Scan for the cell matching the given text and deliver its (x, y) coordinate at center. 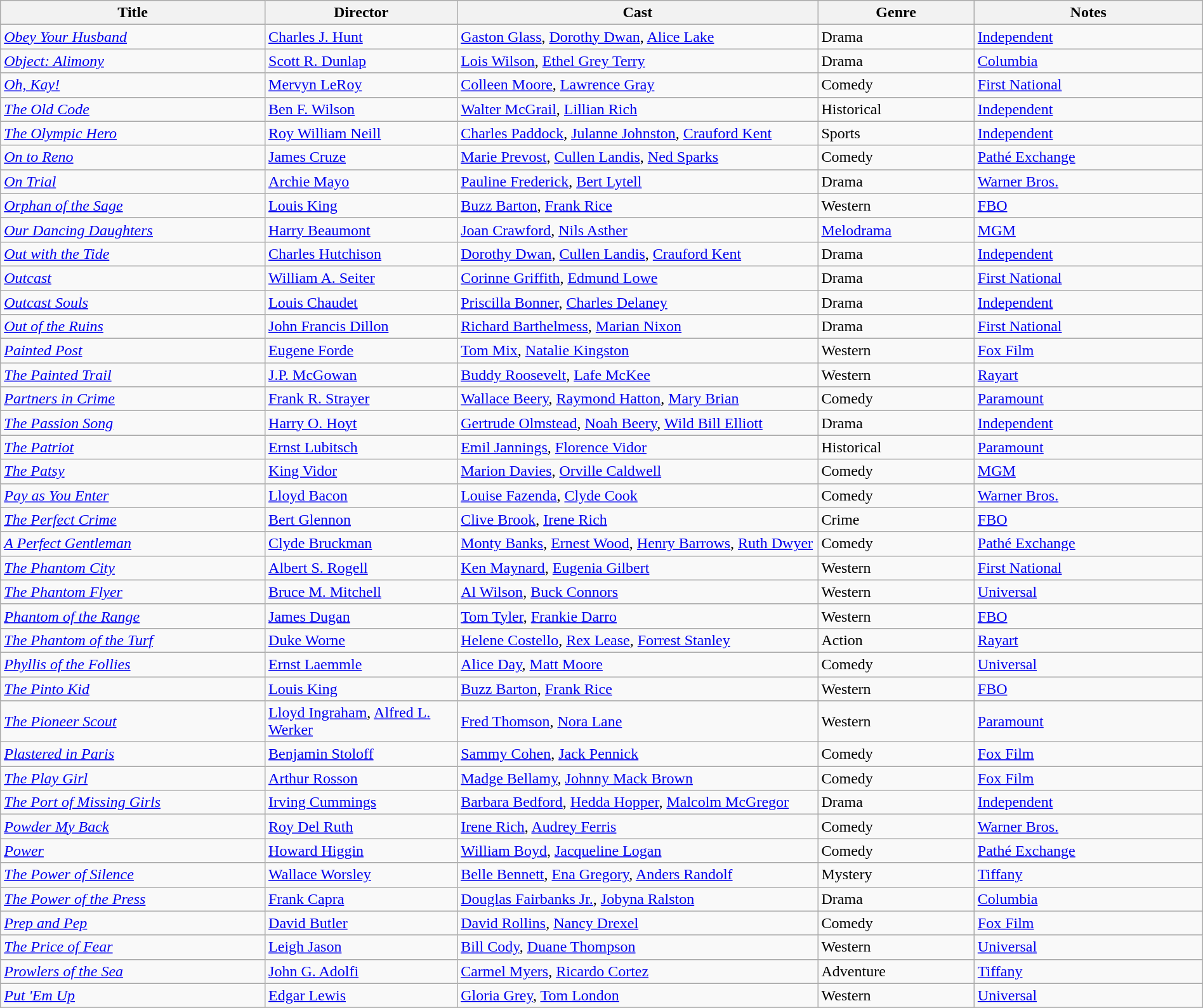
Phantom of the Range (133, 616)
Oh, Kay! (133, 85)
Lois Wilson, Ethel Grey Terry (638, 61)
Pauline Frederick, Bert Lytell (638, 181)
Frank Capra (362, 899)
James Dugan (362, 616)
Director (362, 13)
Out of the Ruins (133, 327)
Ernst Lubitsch (362, 447)
Carmel Myers, Ricardo Cortez (638, 971)
John Francis Dillon (362, 327)
Clive Brook, Irene Rich (638, 520)
Orphan of the Sage (133, 206)
Leigh Jason (362, 947)
The Painted Trail (133, 375)
The Perfect Crime (133, 520)
Roy William Neill (362, 133)
Douglas Fairbanks Jr., Jobyna Ralston (638, 899)
Edgar Lewis (362, 995)
Sammy Cohen, Jack Pennick (638, 754)
Mystery (896, 875)
Outcast Souls (133, 303)
Ernst Laemmle (362, 664)
Wallace Beery, Raymond Hatton, Mary Brian (638, 399)
Lloyd Ingraham, Alfred L. Werker (362, 722)
Bert Glennon (362, 520)
Joan Crawford, Nils Asther (638, 230)
The Phantom of the Turf (133, 640)
Belle Bennett, Ena Gregory, Anders Randolf (638, 875)
Clyde Bruckman (362, 544)
Mervyn LeRoy (362, 85)
William Boyd, Jacqueline Logan (638, 851)
Benjamin Stoloff (362, 754)
Frank R. Strayer (362, 399)
Monty Banks, Ernest Wood, Henry Barrows, Ruth Dwyer (638, 544)
J.P. McGowan (362, 375)
The Play Girl (133, 778)
A Perfect Gentleman (133, 544)
Title (133, 13)
Roy Del Ruth (362, 827)
Fred Thomson, Nora Lane (638, 722)
Irene Rich, Audrey Ferris (638, 827)
Ken Maynard, Eugenia Gilbert (638, 568)
Louis Chaudet (362, 303)
Prowlers of the Sea (133, 971)
Bill Cody, Duane Thompson (638, 947)
On to Reno (133, 157)
Partners in Crime (133, 399)
David Rollins, Nancy Drexel (638, 923)
The Passion Song (133, 423)
Louise Fazenda, Clyde Cook (638, 495)
The Phantom Flyer (133, 592)
King Vidor (362, 471)
The Patsy (133, 471)
Marion Davies, Orville Caldwell (638, 471)
The Power of Silence (133, 875)
Al Wilson, Buck Connors (638, 592)
Arthur Rosson (362, 778)
Walter McGrail, Lillian Rich (638, 109)
John G. Adolfi (362, 971)
Action (896, 640)
James Cruze (362, 157)
Charles Hutchison (362, 254)
Object: Alimony (133, 61)
Out with the Tide (133, 254)
Phyllis of the Follies (133, 664)
Cast (638, 13)
The Olympic Hero (133, 133)
Harry Beaumont (362, 230)
Lloyd Bacon (362, 495)
Wallace Worsley (362, 875)
Gaston Glass, Dorothy Dwan, Alice Lake (638, 37)
Ben F. Wilson (362, 109)
Harry O. Hoyt (362, 423)
Power (133, 851)
William A. Seiter (362, 278)
On Trial (133, 181)
Archie Mayo (362, 181)
Corinne Griffith, Edmund Lowe (638, 278)
Adventure (896, 971)
The Pinto Kid (133, 688)
Bruce M. Mitchell (362, 592)
Howard Higgin (362, 851)
Alice Day, Matt Moore (638, 664)
Scott R. Dunlap (362, 61)
The Patriot (133, 447)
Melodrama (896, 230)
Charles J. Hunt (362, 37)
Eugene Forde (362, 351)
Colleen Moore, Lawrence Gray (638, 85)
Buddy Roosevelt, Lafe McKee (638, 375)
Duke Worne (362, 640)
Madge Bellamy, Johnny Mack Brown (638, 778)
Gloria Grey, Tom London (638, 995)
The Port of Missing Girls (133, 802)
Marie Prevost, Cullen Landis, Ned Sparks (638, 157)
Gertrude Olmstead, Noah Beery, Wild Bill Elliott (638, 423)
Painted Post (133, 351)
Our Dancing Daughters (133, 230)
David Butler (362, 923)
Albert S. Rogell (362, 568)
Powder My Back (133, 827)
The Old Code (133, 109)
Tom Mix, Natalie Kingston (638, 351)
Helene Costello, Rex Lease, Forrest Stanley (638, 640)
The Price of Fear (133, 947)
Dorothy Dwan, Cullen Landis, Crauford Kent (638, 254)
Outcast (133, 278)
Genre (896, 13)
Pay as You Enter (133, 495)
Put 'Em Up (133, 995)
Richard Barthelmess, Marian Nixon (638, 327)
Irving Cummings (362, 802)
The Phantom City (133, 568)
Prep and Pep (133, 923)
The Pioneer Scout (133, 722)
Priscilla Bonner, Charles Delaney (638, 303)
Charles Paddock, Julanne Johnston, Crauford Kent (638, 133)
Emil Jannings, Florence Vidor (638, 447)
Crime (896, 520)
The Power of the Press (133, 899)
Sports (896, 133)
Notes (1088, 13)
Barbara Bedford, Hedda Hopper, Malcolm McGregor (638, 802)
Tom Tyler, Frankie Darro (638, 616)
Obey Your Husband (133, 37)
Plastered in Paris (133, 754)
